Pinpoint the cell where the given text exists, returning its [x, y] midpoint coordinate. 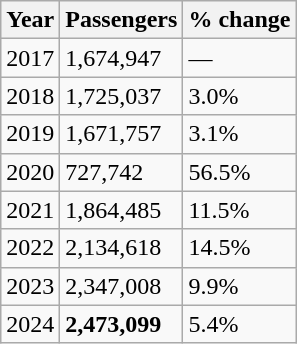
Year [30, 20]
1,671,757 [122, 134]
727,742 [122, 172]
3.1% [240, 134]
2018 [30, 96]
2023 [30, 286]
1,725,037 [122, 96]
2022 [30, 248]
56.5% [240, 172]
— [240, 58]
9.9% [240, 286]
11.5% [240, 210]
3.0% [240, 96]
2020 [30, 172]
14.5% [240, 248]
Passengers [122, 20]
2,134,618 [122, 248]
2019 [30, 134]
5.4% [240, 324]
1,864,485 [122, 210]
2021 [30, 210]
2017 [30, 58]
% change [240, 20]
2,347,008 [122, 286]
1,674,947 [122, 58]
2,473,099 [122, 324]
2024 [30, 324]
